Search for the cell housing the specified text and yield its [x, y] center coordinate. 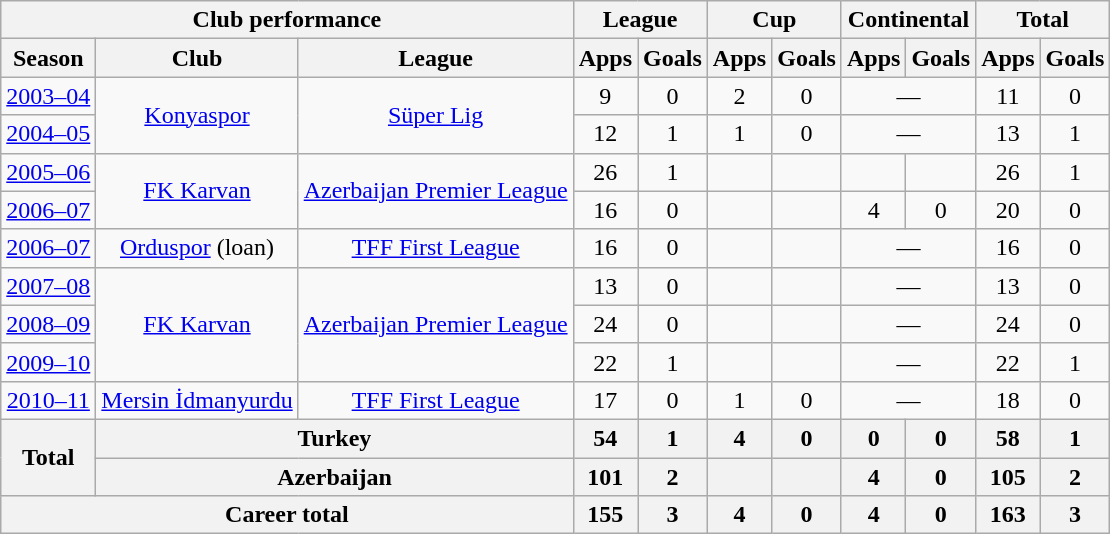
2010–11 [48, 400]
11 [1008, 96]
Cup [774, 20]
2005–06 [48, 172]
12 [605, 134]
Süper Lig [436, 115]
Mersin İdmanyurdu [197, 400]
105 [1008, 477]
18 [1008, 400]
Turkey [334, 438]
Club [197, 58]
Azerbaijan [334, 477]
9 [605, 96]
Konyaspor [197, 115]
58 [1008, 438]
101 [605, 477]
2007–08 [48, 286]
2009–10 [48, 362]
163 [1008, 515]
Continental [908, 20]
Career total [287, 515]
17 [605, 400]
54 [605, 438]
2008–09 [48, 324]
155 [605, 515]
20 [1008, 210]
Orduspor (loan) [197, 248]
Club performance [287, 20]
2003–04 [48, 96]
2004–05 [48, 134]
Season [48, 58]
